Extract the (x, y) coordinate from the center of the cell holding the provided text.  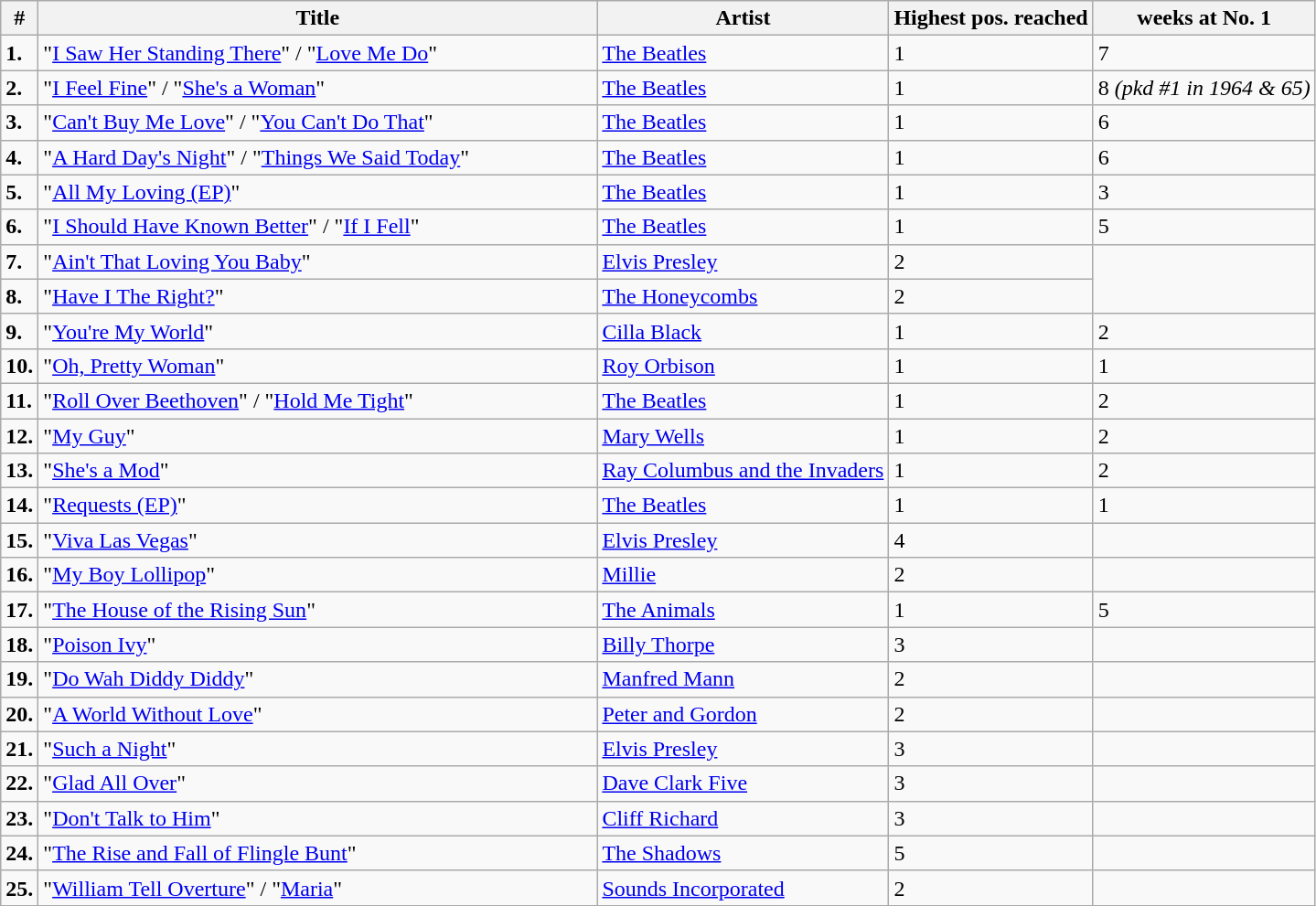
4. (20, 157)
# (20, 18)
10. (20, 366)
"Have I The Right?" (318, 296)
24. (20, 853)
4 (991, 540)
Millie (743, 575)
"Roll Over Beethoven" / "Hold Me Tight" (318, 400)
"I Saw Her Standing There" / "Love Me Do" (318, 53)
8. (20, 296)
Peter and Gordon (743, 714)
20. (20, 714)
14. (20, 506)
21. (20, 749)
13. (20, 471)
22. (20, 783)
"Viva Las Vegas" (318, 540)
"Ain't That Loving You Baby" (318, 261)
"I Should Have Known Better" / "If I Fell" (318, 227)
"A Hard Day's Night" / "Things We Said Today" (318, 157)
19. (20, 679)
"Oh, Pretty Woman" (318, 366)
12. (20, 436)
Artist (743, 18)
"William Tell Overture" / "Maria" (318, 888)
The Shadows (743, 853)
Cilla Black (743, 331)
Dave Clark Five (743, 783)
"Poison Ivy" (318, 645)
6. (20, 227)
7 (1204, 53)
Ray Columbus and the Invaders (743, 471)
"The Rise and Fall of Flingle Bunt" (318, 853)
"Can't Buy Me Love" / "You Can't Do That" (318, 123)
18. (20, 645)
23. (20, 818)
"The House of the Rising Sun" (318, 610)
2. (20, 88)
"Don't Talk to Him" (318, 818)
Billy Thorpe (743, 645)
8 (pkd #1 in 1964 & 65) (1204, 88)
"I Feel Fine" / "She's a Woman" (318, 88)
Title (318, 18)
Sounds Incorporated (743, 888)
The Animals (743, 610)
11. (20, 400)
The Honeycombs (743, 296)
Mary Wells (743, 436)
"My Guy" (318, 436)
"Such a Night" (318, 749)
"She's a Mod" (318, 471)
"All My Loving (EP)" (318, 192)
1. (20, 53)
"Glad All Over" (318, 783)
"My Boy Lollipop" (318, 575)
9. (20, 331)
"Do Wah Diddy Diddy" (318, 679)
Cliff Richard (743, 818)
25. (20, 888)
Roy Orbison (743, 366)
"Requests (EP)" (318, 506)
weeks at No. 1 (1204, 18)
5. (20, 192)
3. (20, 123)
"You're My World" (318, 331)
"A World Without Love" (318, 714)
Manfred Mann (743, 679)
17. (20, 610)
Highest pos. reached (991, 18)
15. (20, 540)
7. (20, 261)
16. (20, 575)
